Locate the cell with the specified text and output its [X, Y] center coordinate. 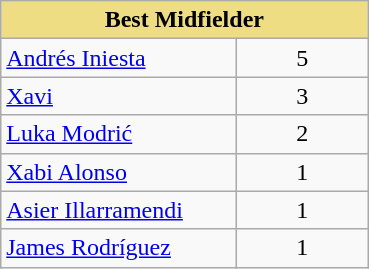
Xabi Alonso [119, 172]
5 [302, 58]
Best Midfielder [184, 20]
Asier Illarramendi [119, 210]
2 [302, 134]
Andrés Iniesta [119, 58]
Xavi [119, 96]
James Rodríguez [119, 248]
Luka Modrić [119, 134]
3 [302, 96]
